Provide the [x, y] coordinate of the cell's center where the given text is located.  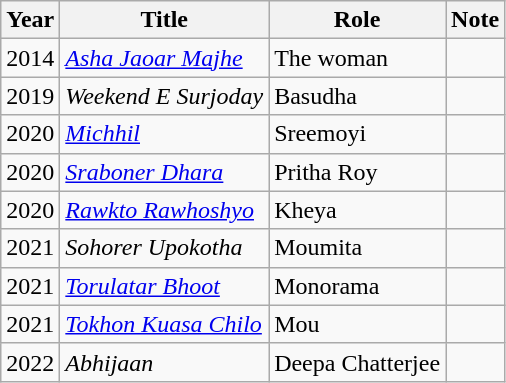
The woman [358, 58]
Sraboner Dhara [164, 172]
Note [476, 20]
Mou [358, 324]
Title [164, 20]
Rawkto Rawhoshyo [164, 210]
Monorama [358, 286]
Pritha Roy [358, 172]
2014 [30, 58]
Deepa Chatterjee [358, 362]
Role [358, 20]
Year [30, 20]
Tokhon Kuasa Chilo [164, 324]
Moumita [358, 248]
2022 [30, 362]
Sreemoyi [358, 134]
Sohorer Upokotha [164, 248]
Weekend E Surjoday [164, 96]
Asha Jaoar Majhe [164, 58]
Michhil [164, 134]
Kheya [358, 210]
2019 [30, 96]
Torulatar Bhoot [164, 286]
Basudha [358, 96]
Abhijaan [164, 362]
